Return the [X, Y] coordinate for the center point of the cell that contains the specified text.  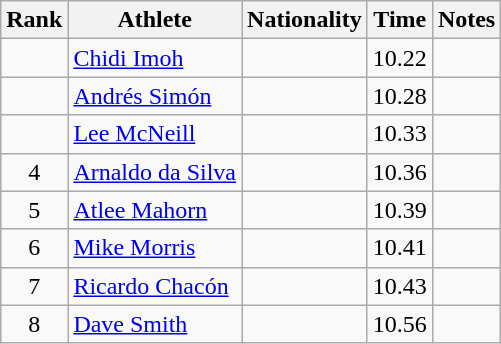
5 [34, 210]
7 [34, 286]
Mike Morris [155, 248]
4 [34, 172]
10.43 [400, 286]
8 [34, 324]
Lee McNeill [155, 134]
10.39 [400, 210]
Arnaldo da Silva [155, 172]
Nationality [305, 20]
Athlete [155, 20]
10.41 [400, 248]
Dave Smith [155, 324]
Time [400, 20]
Andrés Simón [155, 96]
10.36 [400, 172]
10.56 [400, 324]
6 [34, 248]
10.28 [400, 96]
10.22 [400, 58]
Notes [466, 20]
10.33 [400, 134]
Chidi Imoh [155, 58]
Ricardo Chacón [155, 286]
Rank [34, 20]
Atlee Mahorn [155, 210]
